Find where the given text appears and provide that cell's center as [x, y] coordinate. 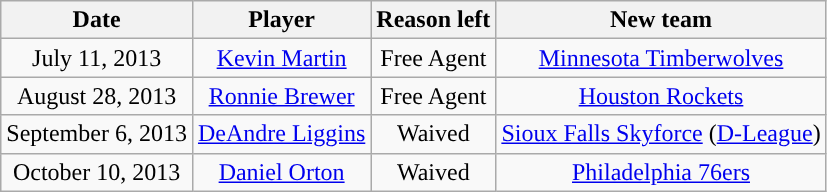
DeAndre Liggins [281, 134]
Minnesota Timberwolves [661, 58]
October 10, 2013 [97, 172]
July 11, 2013 [97, 58]
Daniel Orton [281, 172]
Ronnie Brewer [281, 96]
September 6, 2013 [97, 134]
Houston Rockets [661, 96]
Player [281, 20]
Kevin Martin [281, 58]
Reason left [434, 20]
Philadelphia 76ers [661, 172]
Date [97, 20]
August 28, 2013 [97, 96]
Sioux Falls Skyforce (D-League) [661, 134]
New team [661, 20]
